Scan for the cell matching the given text and deliver its (X, Y) coordinate at center. 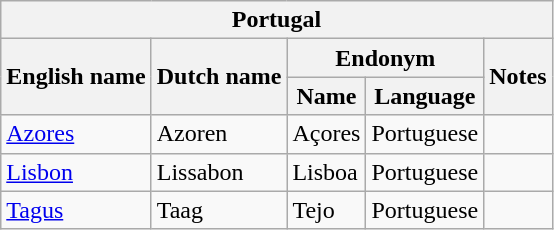
Lisboa (326, 172)
Tejo (326, 210)
Portugal (276, 20)
Taag (219, 210)
Tagus (76, 210)
English name (76, 77)
Azoren (219, 134)
Azores (76, 134)
Lisbon (76, 172)
Language (425, 96)
Endonym (386, 58)
Açores (326, 134)
Notes (518, 77)
Dutch name (219, 77)
Name (326, 96)
Lissabon (219, 172)
